For the text-containing cell, return its midpoint in [x, y] coordinate format. 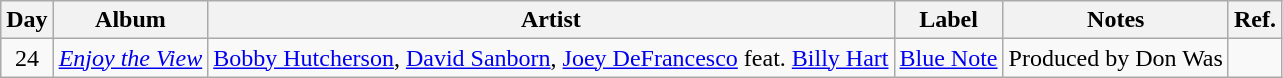
Album [130, 20]
Label [948, 20]
Artist [551, 20]
Notes [1116, 20]
Ref. [1254, 20]
Bobby Hutcherson, David Sanborn, Joey DeFrancesco feat. Billy Hart [551, 58]
Enjoy the View [130, 58]
24 [27, 58]
Produced by Don Was [1116, 58]
Day [27, 20]
Blue Note [948, 58]
